Identify which cell holds the provided text, then report its [X, Y] central coordinate. 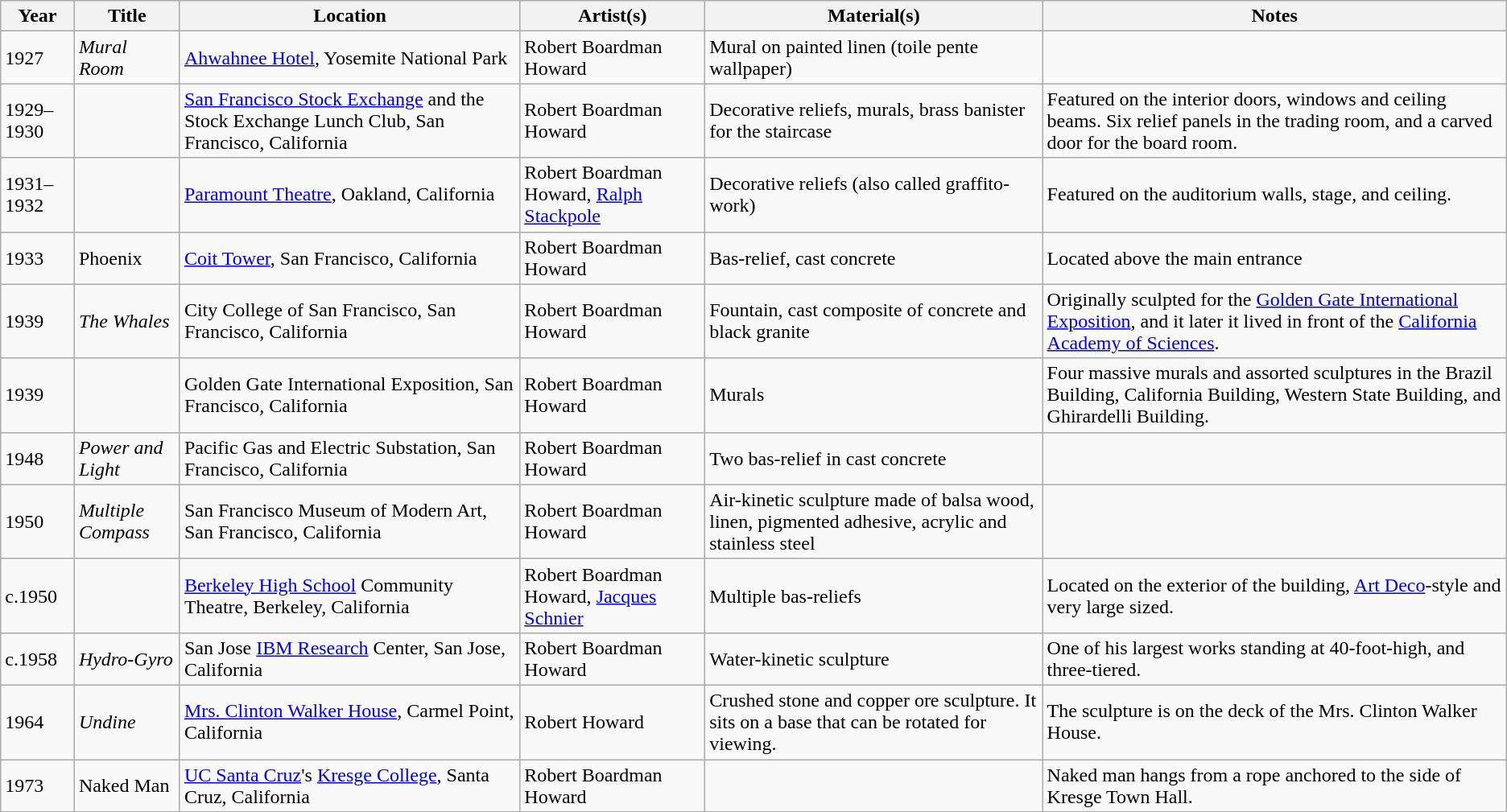
1933 [38, 258]
Title [127, 16]
Year [38, 16]
Located on the exterior of the building, Art Deco-style and very large sized. [1274, 596]
Naked Man [127, 785]
Notes [1274, 16]
Ahwahnee Hotel, Yosemite National Park [349, 58]
Location [349, 16]
Fountain, cast composite of concrete and black granite [874, 321]
1950 [38, 521]
Mural on painted linen (toile pente wallpaper) [874, 58]
Decorative reliefs (also called graffito-work) [874, 195]
Pacific Gas and Electric Substation, San Francisco, California [349, 459]
The Whales [127, 321]
Robert Boardman Howard, Ralph Stackpole [613, 195]
Undine [127, 722]
Featured on the auditorium walls, stage, and ceiling. [1274, 195]
Bas-relief, cast concrete [874, 258]
UC Santa Cruz's Kresge College, Santa Cruz, California [349, 785]
Originally sculpted for the Golden Gate International Exposition, and it later it lived in front of the California Academy of Sciences. [1274, 321]
1927 [38, 58]
Berkeley High School Community Theatre, Berkeley, California [349, 596]
Hydro-Gyro [127, 658]
Crushed stone and copper ore sculpture. It sits on a base that can be rotated for viewing. [874, 722]
Multiple bas-reliefs [874, 596]
1931–1932 [38, 195]
c.1950 [38, 596]
The sculpture is on the deck of the Mrs. Clinton Walker House. [1274, 722]
Murals [874, 395]
Material(s) [874, 16]
Robert Howard [613, 722]
Two bas-relief in cast concrete [874, 459]
Golden Gate International Exposition, San Francisco, California [349, 395]
Featured on the interior doors, windows and ceiling beams. Six relief panels in the trading room, and a carved door for the board room. [1274, 121]
City College of San Francisco, San Francisco, California [349, 321]
Robert Boardman Howard, Jacques Schnier [613, 596]
Power and Light [127, 459]
Mural Room [127, 58]
1929–1930 [38, 121]
Coit Tower, San Francisco, California [349, 258]
San Francisco Stock Exchange and the Stock Exchange Lunch Club, San Francisco, California [349, 121]
Water-kinetic sculpture [874, 658]
c.1958 [38, 658]
Air-kinetic sculpture made of balsa wood, linen, pigmented adhesive, acrylic and stainless steel [874, 521]
Four massive murals and assorted sculptures in the Brazil Building, California Building, Western State Building, and Ghirardelli Building. [1274, 395]
Phoenix [127, 258]
One of his largest works standing at 40-foot-high, and three-tiered. [1274, 658]
Artist(s) [613, 16]
San Francisco Museum of Modern Art, San Francisco, California [349, 521]
1973 [38, 785]
1948 [38, 459]
Mrs. Clinton Walker House, Carmel Point, California [349, 722]
San Jose IBM Research Center, San Jose, California [349, 658]
Located above the main entrance [1274, 258]
Decorative reliefs, murals, brass banister for the staircase [874, 121]
1964 [38, 722]
Multiple Compass [127, 521]
Naked man hangs from a rope anchored to the side of Kresge Town Hall. [1274, 785]
Paramount Theatre, Oakland, California [349, 195]
